Return the (x, y) coordinate for the center point of the cell that contains the specified text.  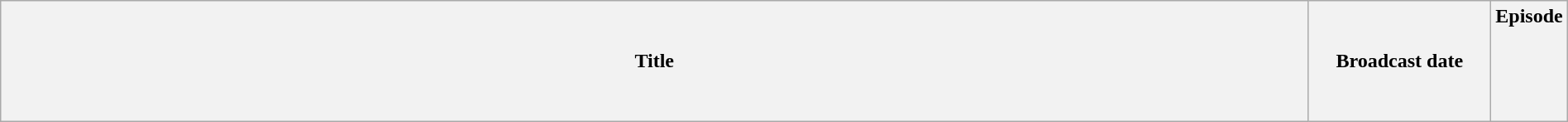
Episode (1529, 61)
Broadcast date (1399, 61)
Title (655, 61)
